Capture the cell that displays the provided text and extract its (X, Y) central coordinate. 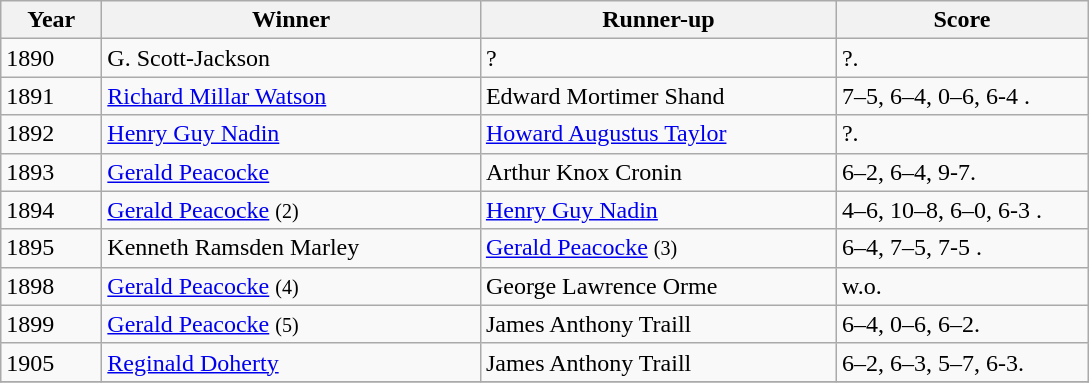
1893 (52, 172)
Reginald Doherty (292, 362)
1895 (52, 248)
Runner-up (658, 20)
Gerald Peacocke (3) (658, 248)
w.o. (962, 286)
6–4, 0–6, 6–2. (962, 324)
1892 (52, 134)
Richard Millar Watson (292, 96)
G. Scott-Jackson (292, 58)
Gerald Peacocke (2) (292, 210)
1894 (52, 210)
7–5, 6–4, 0–6, 6-4 . (962, 96)
Howard Augustus Taylor (658, 134)
1898 (52, 286)
George Lawrence Orme (658, 286)
6–4, 7–5, 7-5 . (962, 248)
Year (52, 20)
1890 (52, 58)
Winner (292, 20)
6–2, 6–4, 9-7. (962, 172)
Gerald Peacocke (5) (292, 324)
6–2, 6–3, 5–7, 6-3. (962, 362)
Kenneth Ramsden Marley (292, 248)
Gerald Peacocke (4) (292, 286)
1905 (52, 362)
Arthur Knox Cronin (658, 172)
4–6, 10–8, 6–0, 6-3 . (962, 210)
Score (962, 20)
1891 (52, 96)
Edward Mortimer Shand (658, 96)
1899 (52, 324)
Gerald Peacocke (292, 172)
? (658, 58)
